Locate the cell with the specified text and output its [X, Y] center coordinate. 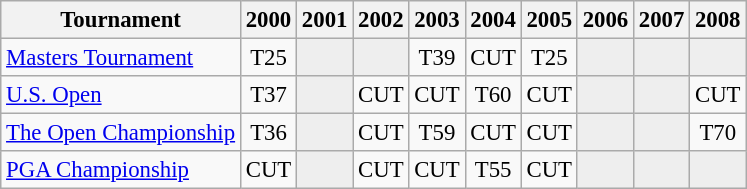
2000 [268, 20]
T36 [268, 133]
2004 [493, 20]
T37 [268, 95]
2006 [605, 20]
T59 [437, 133]
Tournament [121, 20]
The Open Championship [121, 133]
T39 [437, 58]
2002 [381, 20]
Masters Tournament [121, 58]
U.S. Open [121, 95]
T70 [718, 133]
T60 [493, 95]
T55 [493, 170]
2007 [661, 20]
PGA Championship [121, 170]
2003 [437, 20]
2005 [549, 20]
2008 [718, 20]
2001 [325, 20]
